For the text-containing cell, return its midpoint in [x, y] coordinate format. 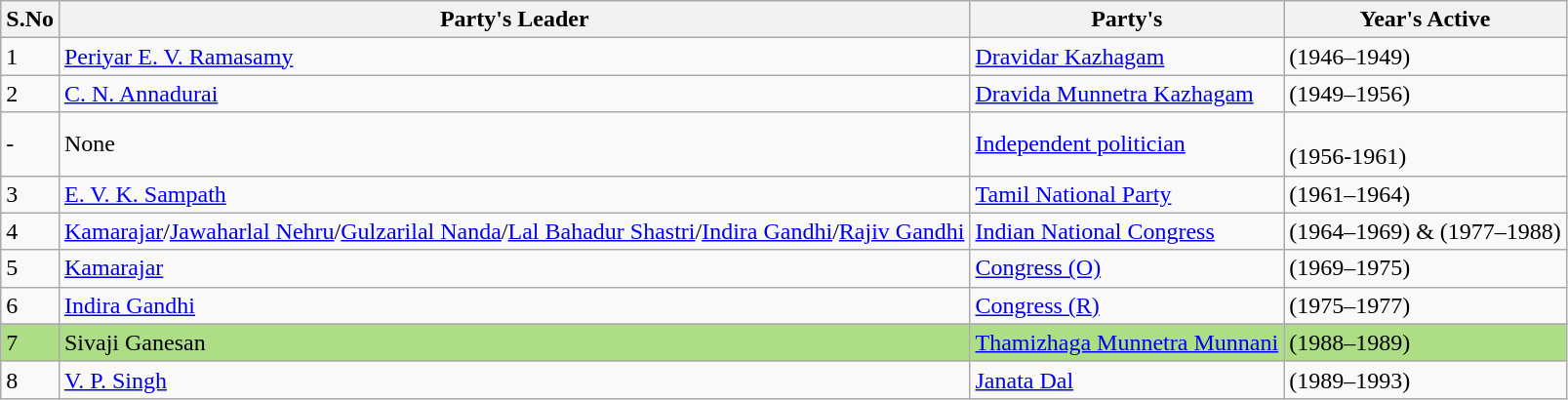
4 [30, 231]
(1961–1964) [1426, 194]
Kamarajar/Jawaharlal Nehru/Gulzarilal Nanda/Lal Bahadur Shastri/Indira Gandhi/Rajiv Gandhi [513, 231]
3 [30, 194]
Dravida Munnetra Kazhagam [1127, 94]
Indian National Congress [1127, 231]
C. N. Annadurai [513, 94]
Periyar E. V. Ramasamy [513, 57]
V. P. Singh [513, 380]
S.No [30, 20]
- [30, 144]
7 [30, 342]
(1989–1993) [1426, 380]
Janata Dal [1127, 380]
Sivaji Ganesan [513, 342]
Kamarajar [513, 268]
(1969–1975) [1426, 268]
6 [30, 305]
Year's Active [1426, 20]
Independent politician [1127, 144]
None [513, 144]
(1949–1956) [1426, 94]
Congress (O) [1127, 268]
Indira Gandhi [513, 305]
(1956-1961) [1426, 144]
2 [30, 94]
8 [30, 380]
1 [30, 57]
Party's [1127, 20]
Party's Leader [513, 20]
E. V. K. Sampath [513, 194]
(1975–1977) [1426, 305]
5 [30, 268]
Dravidar Kazhagam [1127, 57]
Thamizhaga Munnetra Munnani [1127, 342]
Congress (R) [1127, 305]
(1964–1969) & (1977–1988) [1426, 231]
Tamil National Party [1127, 194]
(1988–1989) [1426, 342]
(1946–1949) [1426, 57]
